Pinpoint the cell where the given text exists, returning its (X, Y) midpoint coordinate. 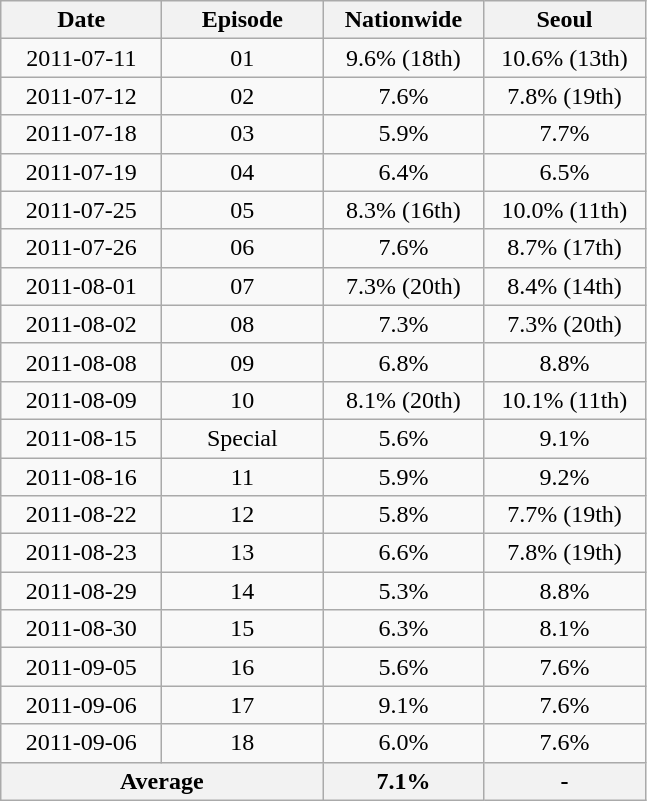
Episode (242, 20)
Nationwide (404, 20)
8.3% (16th) (404, 210)
Special (242, 438)
2011-08-01 (82, 286)
8.4% (14th) (564, 286)
02 (242, 96)
13 (242, 553)
9.6% (18th) (404, 58)
17 (242, 705)
Date (82, 20)
Average (162, 781)
09 (242, 362)
2011-09-05 (82, 667)
6.5% (564, 172)
2011-08-08 (82, 362)
6.4% (404, 172)
7.7% (19th) (564, 515)
6.8% (404, 362)
10.6% (13th) (564, 58)
14 (242, 591)
2011-07-26 (82, 248)
2011-08-09 (82, 400)
6.0% (404, 743)
05 (242, 210)
2011-08-22 (82, 515)
2011-08-02 (82, 324)
2011-08-16 (82, 477)
15 (242, 629)
2011-07-25 (82, 210)
18 (242, 743)
16 (242, 667)
7.1% (404, 781)
2011-08-30 (82, 629)
2011-07-11 (82, 58)
07 (242, 286)
5.3% (404, 591)
6.6% (404, 553)
2011-08-15 (82, 438)
01 (242, 58)
11 (242, 477)
8.1% (564, 629)
9.2% (564, 477)
6.3% (404, 629)
- (564, 781)
7.7% (564, 134)
7.3% (404, 324)
8.7% (17th) (564, 248)
10.1% (11th) (564, 400)
2011-08-23 (82, 553)
12 (242, 515)
10.0% (11th) (564, 210)
04 (242, 172)
2011-07-18 (82, 134)
2011-07-19 (82, 172)
08 (242, 324)
10 (242, 400)
8.1% (20th) (404, 400)
06 (242, 248)
03 (242, 134)
Seoul (564, 20)
2011-07-12 (82, 96)
5.8% (404, 515)
2011-08-29 (82, 591)
